Identify which cell holds the provided text, then report its (X, Y) central coordinate. 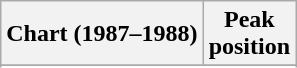
Chart (1987–1988) (102, 34)
Peakposition (249, 34)
